Find where the given text appears and provide that cell's center as (X, Y) coordinate. 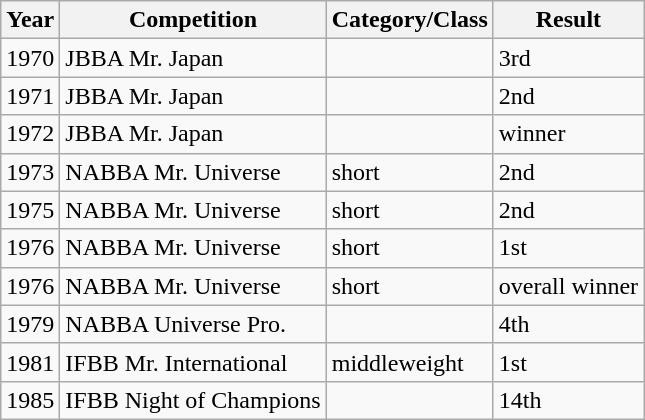
IFBB Mr. International (193, 362)
1975 (30, 210)
middleweight (410, 362)
Category/Class (410, 20)
1971 (30, 96)
1972 (30, 134)
Result (568, 20)
1970 (30, 58)
4th (568, 324)
3rd (568, 58)
overall winner (568, 286)
Year (30, 20)
NABBA Universe Pro. (193, 324)
14th (568, 400)
1981 (30, 362)
Competition (193, 20)
IFBB Night of Champions (193, 400)
1973 (30, 172)
1985 (30, 400)
1979 (30, 324)
winner (568, 134)
